Identify which cell holds the provided text, then report its [x, y] central coordinate. 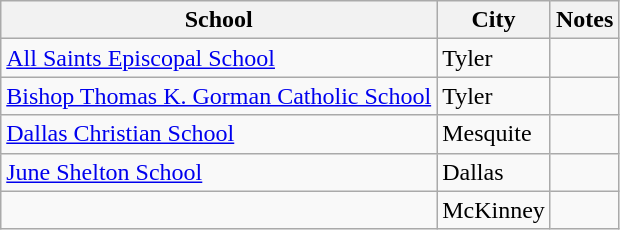
Dallas [494, 172]
McKinney [494, 210]
June Shelton School [219, 172]
Notes [584, 20]
School [219, 20]
City [494, 20]
Bishop Thomas K. Gorman Catholic School [219, 96]
Mesquite [494, 134]
All Saints Episcopal School [219, 58]
Dallas Christian School [219, 134]
